Locate the cell with the specified text and output its [x, y] center coordinate. 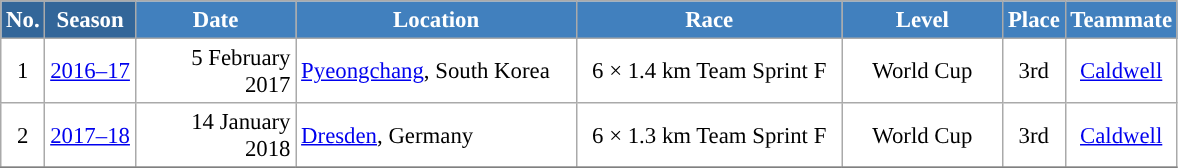
Location [436, 20]
6 × 1.4 km Team Sprint F [709, 72]
Race [709, 20]
No. [23, 20]
Level [922, 20]
Place [1034, 20]
2016–17 [90, 72]
Date [216, 20]
1 [23, 72]
Dresden, Germany [436, 136]
5 February 2017 [216, 72]
Season [90, 20]
2017–18 [90, 136]
Pyeongchang, South Korea [436, 72]
14 January 2018 [216, 136]
6 × 1.3 km Team Sprint F [709, 136]
Teammate [1121, 20]
2 [23, 136]
